Find where the given text appears and provide that cell's center as (X, Y) coordinate. 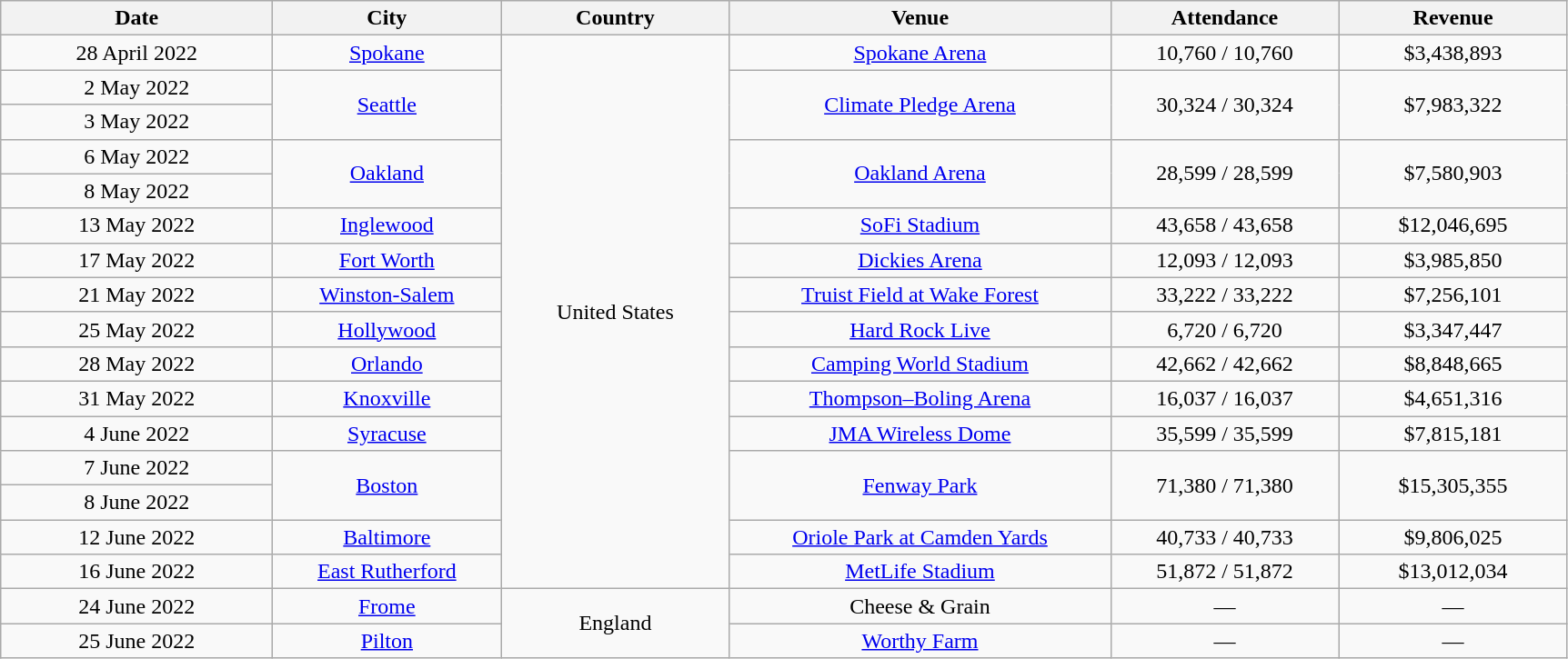
Oriole Park at Camden Yards (920, 537)
$7,815,181 (1453, 434)
Spokane Arena (920, 53)
Country (615, 18)
Baltimore (387, 537)
3 May 2022 (136, 122)
$15,305,355 (1453, 485)
Oakland Arena (920, 174)
25 May 2022 (136, 329)
England (615, 624)
$4,651,316 (1453, 398)
Syracuse (387, 434)
Fort Worth (387, 260)
Seattle (387, 105)
28 May 2022 (136, 364)
City (387, 18)
SoFi Stadium (920, 225)
42,662 / 42,662 (1224, 364)
$12,046,695 (1453, 225)
Camping World Stadium (920, 364)
$7,256,101 (1453, 295)
40,733 / 40,733 (1224, 537)
71,380 / 71,380 (1224, 485)
$3,347,447 (1453, 329)
33,222 / 33,222 (1224, 295)
$9,806,025 (1453, 537)
Cheese & Grain (920, 606)
Hollywood (387, 329)
2 May 2022 (136, 87)
Inglewood (387, 225)
Worthy Farm (920, 641)
$7,983,322 (1453, 105)
10,760 / 10,760 (1224, 53)
Knoxville (387, 398)
17 May 2022 (136, 260)
Climate Pledge Arena (920, 105)
13 May 2022 (136, 225)
16 June 2022 (136, 572)
4 June 2022 (136, 434)
24 June 2022 (136, 606)
$8,848,665 (1453, 364)
$3,985,850 (1453, 260)
Oakland (387, 174)
Attendance (1224, 18)
30,324 / 30,324 (1224, 105)
6,720 / 6,720 (1224, 329)
$13,012,034 (1453, 572)
Date (136, 18)
12 June 2022 (136, 537)
Thompson–Boling Arena (920, 398)
Truist Field at Wake Forest (920, 295)
35,599 / 35,599 (1224, 434)
Fenway Park (920, 485)
8 May 2022 (136, 191)
21 May 2022 (136, 295)
31 May 2022 (136, 398)
Boston (387, 485)
Winston-Salem (387, 295)
43,658 / 43,658 (1224, 225)
$7,580,903 (1453, 174)
East Rutherford (387, 572)
Venue (920, 18)
United States (615, 313)
MetLife Stadium (920, 572)
25 June 2022 (136, 641)
7 June 2022 (136, 468)
12,093 / 12,093 (1224, 260)
Revenue (1453, 18)
Orlando (387, 364)
51,872 / 51,872 (1224, 572)
Pilton (387, 641)
JMA Wireless Dome (920, 434)
Dickies Arena (920, 260)
Spokane (387, 53)
16,037 / 16,037 (1224, 398)
6 May 2022 (136, 156)
Hard Rock Live (920, 329)
8 June 2022 (136, 503)
28,599 / 28,599 (1224, 174)
Frome (387, 606)
$3,438,893 (1453, 53)
28 April 2022 (136, 53)
